Search for the cell housing the specified text and yield its (x, y) center coordinate. 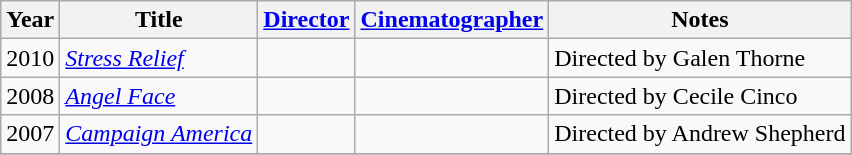
Angel Face (159, 96)
Campaign America (159, 134)
Directed by Cecile Cinco (700, 96)
Directed by Andrew Shepherd (700, 134)
Directed by Galen Thorne (700, 58)
Notes (700, 20)
2008 (30, 96)
2010 (30, 58)
Title (159, 20)
Cinematographer (452, 20)
2007 (30, 134)
Stress Relief (159, 58)
Year (30, 20)
Director (306, 20)
